Find where the given text appears and provide that cell's center as [X, Y] coordinate. 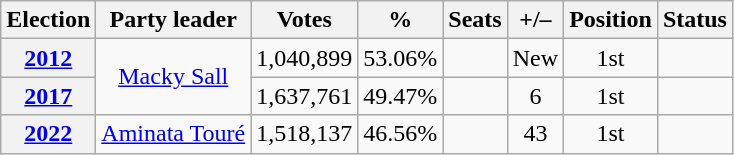
+/– [535, 20]
2017 [48, 96]
Party leader [174, 20]
1,637,761 [304, 96]
Seats [475, 20]
53.06% [400, 58]
49.47% [400, 96]
1,518,137 [304, 134]
1,040,899 [304, 58]
2012 [48, 58]
New [535, 58]
Status [694, 20]
% [400, 20]
Position [611, 20]
Votes [304, 20]
43 [535, 134]
Aminata Touré [174, 134]
Election [48, 20]
6 [535, 96]
46.56% [400, 134]
2022 [48, 134]
Macky Sall [174, 77]
